Determine the [x, y] coordinate at the center of the cell enclosing the given text.  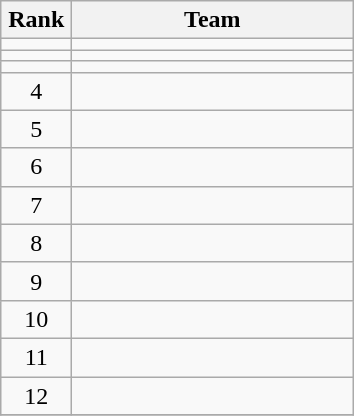
8 [36, 243]
Rank [36, 20]
9 [36, 281]
12 [36, 395]
6 [36, 167]
5 [36, 129]
7 [36, 205]
11 [36, 357]
10 [36, 319]
4 [36, 91]
Team [212, 20]
